Search for the cell housing the specified text and yield its [X, Y] center coordinate. 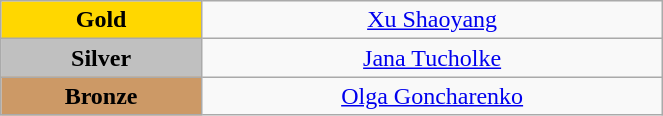
Olga Goncharenko [432, 96]
Bronze [102, 96]
Gold [102, 20]
Silver [102, 58]
Jana Tucholke [432, 58]
Xu Shaoyang [432, 20]
